From the cell containing the given text, extract its center point as [x, y] coordinate. 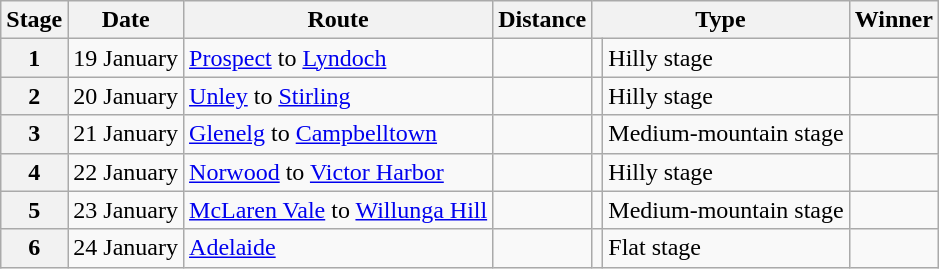
Distance [542, 20]
20 January [126, 96]
Norwood to Victor Harbor [338, 172]
Stage [34, 20]
22 January [126, 172]
Unley to Stirling [338, 96]
3 [34, 134]
5 [34, 210]
Winner [894, 20]
2 [34, 96]
McLaren Vale to Willunga Hill [338, 210]
Flat stage [726, 248]
4 [34, 172]
Adelaide [338, 248]
Route [338, 20]
23 January [126, 210]
Glenelg to Campbelltown [338, 134]
Type [720, 20]
24 January [126, 248]
Prospect to Lyndoch [338, 58]
19 January [126, 58]
Date [126, 20]
21 January [126, 134]
1 [34, 58]
6 [34, 248]
